Locate the cell with the specified text and output its [X, Y] center coordinate. 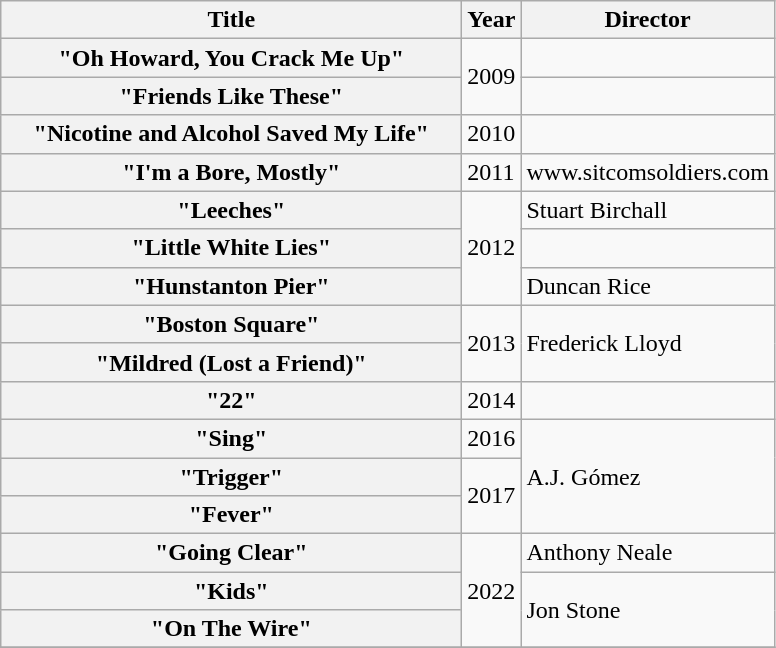
2009 [492, 77]
"Nicotine and Alcohol Saved My Life" [232, 134]
Director [648, 20]
2016 [492, 438]
"Leeches" [232, 210]
"Trigger" [232, 477]
2014 [492, 400]
Year [492, 20]
Jon Stone [648, 610]
"Mildred (Lost a Friend)" [232, 362]
"Sing" [232, 438]
Title [232, 20]
"Going Clear" [232, 553]
www.sitcomsoldiers.com [648, 172]
"Kids" [232, 591]
Anthony Neale [648, 553]
2012 [492, 248]
"Little White Lies" [232, 248]
"On The Wire" [232, 629]
"Friends Like These" [232, 96]
"I'm a Bore, Mostly" [232, 172]
Stuart Birchall [648, 210]
2022 [492, 591]
2013 [492, 343]
2011 [492, 172]
"Boston Square" [232, 324]
Duncan Rice [648, 286]
"Oh Howard, You Crack Me Up" [232, 58]
Frederick Lloyd [648, 343]
"22" [232, 400]
2017 [492, 496]
"Fever" [232, 515]
"Hunstanton Pier" [232, 286]
A.J. Gómez [648, 476]
2010 [492, 134]
